Search for the cell housing the specified text and yield its (x, y) center coordinate. 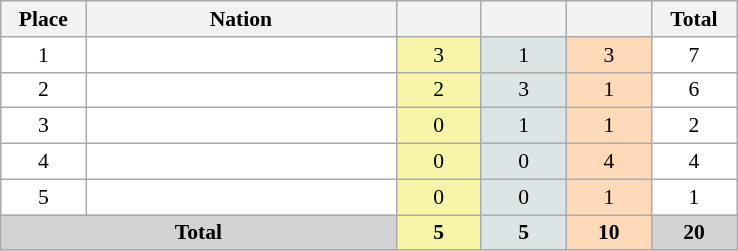
10 (608, 233)
7 (694, 55)
Nation (241, 19)
20 (694, 233)
6 (694, 90)
Place (44, 19)
